Pinpoint the cell where the given text exists, returning its (x, y) midpoint coordinate. 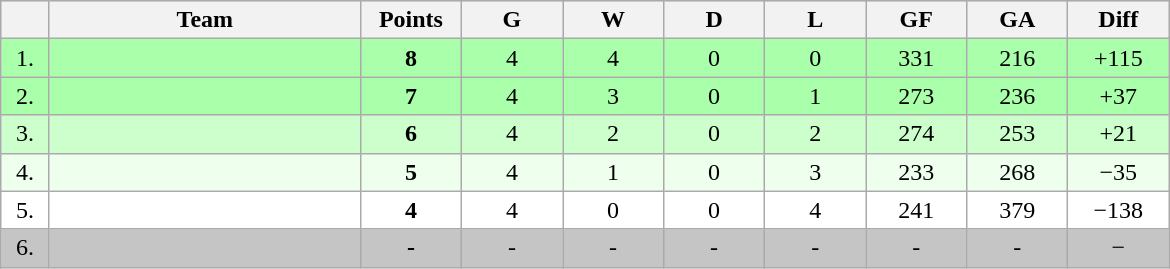
Team (204, 20)
W (612, 20)
5 (410, 172)
−138 (1118, 210)
D (714, 20)
G (512, 20)
GA (1018, 20)
+21 (1118, 134)
L (816, 20)
Points (410, 20)
7 (410, 96)
241 (916, 210)
273 (916, 96)
331 (916, 58)
+115 (1118, 58)
6. (26, 248)
268 (1018, 172)
274 (916, 134)
− (1118, 248)
4. (26, 172)
1. (26, 58)
5. (26, 210)
Diff (1118, 20)
3. (26, 134)
236 (1018, 96)
GF (916, 20)
6 (410, 134)
8 (410, 58)
2. (26, 96)
253 (1018, 134)
379 (1018, 210)
−35 (1118, 172)
233 (916, 172)
+37 (1118, 96)
216 (1018, 58)
